From the cell containing the given text, extract its center point as [x, y] coordinate. 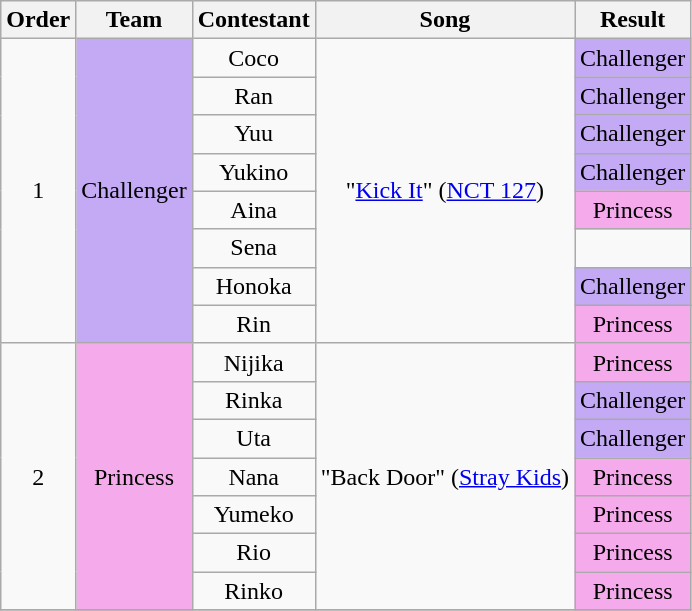
Rinko [254, 591]
Uta [254, 438]
Nana [254, 477]
Rin [254, 324]
2 [38, 476]
Order [38, 20]
Nijika [254, 362]
Team [134, 20]
"Back Door" (Stray Kids) [444, 476]
Rinka [254, 400]
Honoka [254, 286]
Ran [254, 96]
Rio [254, 553]
"Kick It" (NCT 127) [444, 191]
Aina [254, 210]
Song [444, 20]
Yukino [254, 172]
Coco [254, 58]
1 [38, 191]
Yuu [254, 134]
Sena [254, 248]
Contestant [254, 20]
Yumeko [254, 515]
Result [633, 20]
